Provide the (x, y) coordinate of the cell's center where the given text is located.  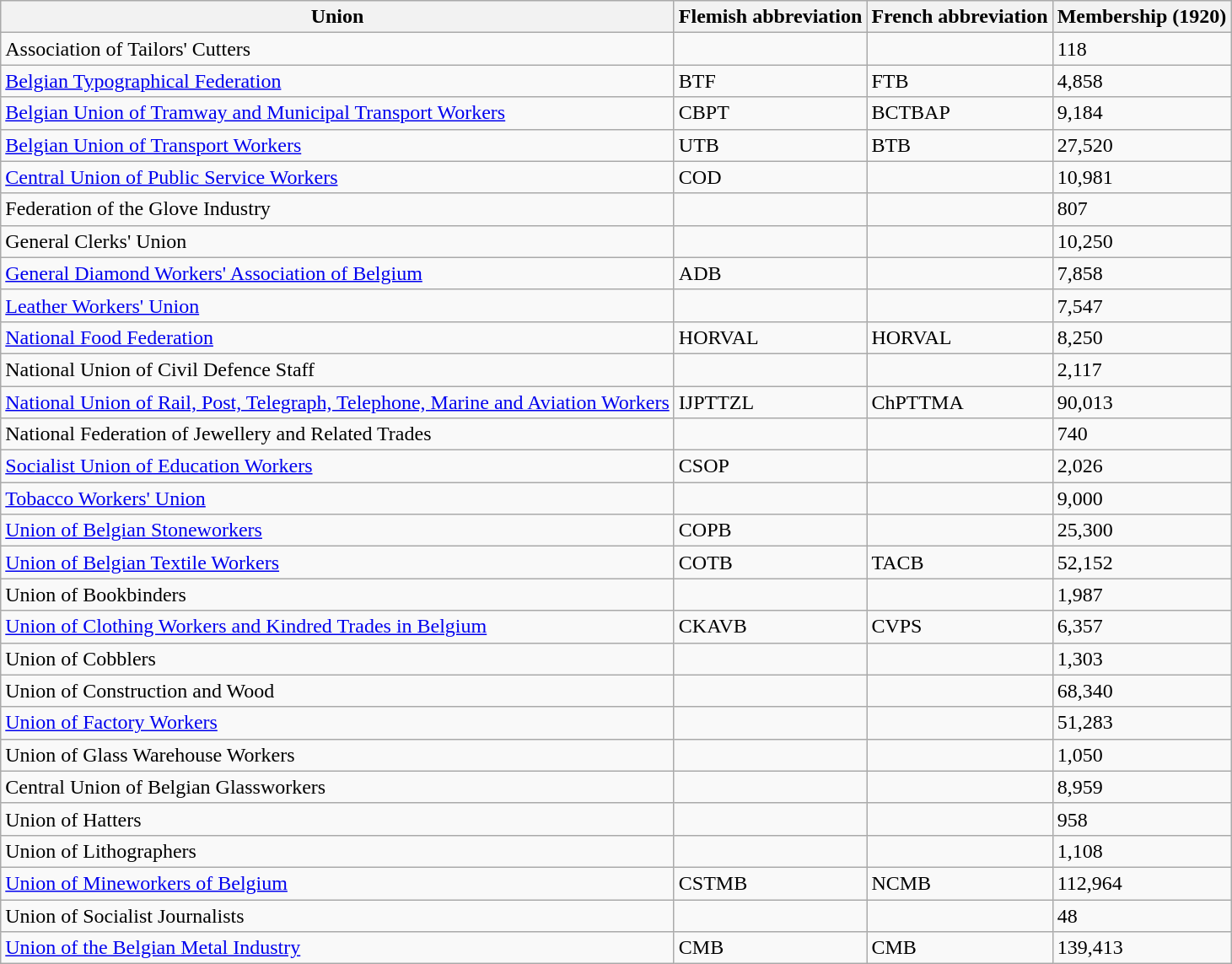
COTB (771, 563)
BCTBAP (960, 113)
Socialist Union of Education Workers (337, 466)
112,964 (1142, 883)
10,250 (1142, 241)
BTF (771, 81)
7,547 (1142, 305)
National Food Federation (337, 337)
9,000 (1142, 498)
1,987 (1142, 595)
7,858 (1142, 273)
ADB (771, 273)
51,283 (1142, 723)
FTB (960, 81)
8,250 (1142, 337)
740 (1142, 434)
Belgian Union of Transport Workers (337, 145)
COPB (771, 530)
National Union of Civil Defence Staff (337, 369)
25,300 (1142, 530)
National Union of Rail, Post, Telegraph, Telephone, Marine and Aviation Workers (337, 402)
10,981 (1142, 177)
CSOP (771, 466)
4,858 (1142, 81)
Federation of the Glove Industry (337, 209)
90,013 (1142, 402)
French abbreviation (960, 17)
1,050 (1142, 755)
National Federation of Jewellery and Related Trades (337, 434)
General Diamond Workers' Association of Belgium (337, 273)
52,152 (1142, 563)
Union of Lithographers (337, 851)
Union of Construction and Wood (337, 691)
Union of Belgian Textile Workers (337, 563)
CSTMB (771, 883)
CVPS (960, 627)
9,184 (1142, 113)
Central Union of Public Service Workers (337, 177)
Union of Belgian Stoneworkers (337, 530)
Union of the Belgian Metal Industry (337, 948)
Union of Cobblers (337, 659)
Membership (1920) (1142, 17)
Union of Factory Workers (337, 723)
Union of Glass Warehouse Workers (337, 755)
IJPTTZL (771, 402)
118 (1142, 49)
General Clerks' Union (337, 241)
ChPTTMA (960, 402)
958 (1142, 819)
68,340 (1142, 691)
6,357 (1142, 627)
Union of Bookbinders (337, 595)
807 (1142, 209)
CBPT (771, 113)
BTB (960, 145)
1,108 (1142, 851)
UTB (771, 145)
COD (771, 177)
CKAVB (771, 627)
Belgian Typographical Federation (337, 81)
Union (337, 17)
139,413 (1142, 948)
27,520 (1142, 145)
Leather Workers' Union (337, 305)
TACB (960, 563)
2,026 (1142, 466)
Belgian Union of Tramway and Municipal Transport Workers (337, 113)
8,959 (1142, 787)
48 (1142, 915)
Union of Clothing Workers and Kindred Trades in Belgium (337, 627)
Tobacco Workers' Union (337, 498)
Flemish abbreviation (771, 17)
NCMB (960, 883)
2,117 (1142, 369)
Association of Tailors' Cutters (337, 49)
Central Union of Belgian Glassworkers (337, 787)
Union of Mineworkers of Belgium (337, 883)
Union of Socialist Journalists (337, 915)
1,303 (1142, 659)
Union of Hatters (337, 819)
